Locate the cell with the specified text and output its [x, y] center coordinate. 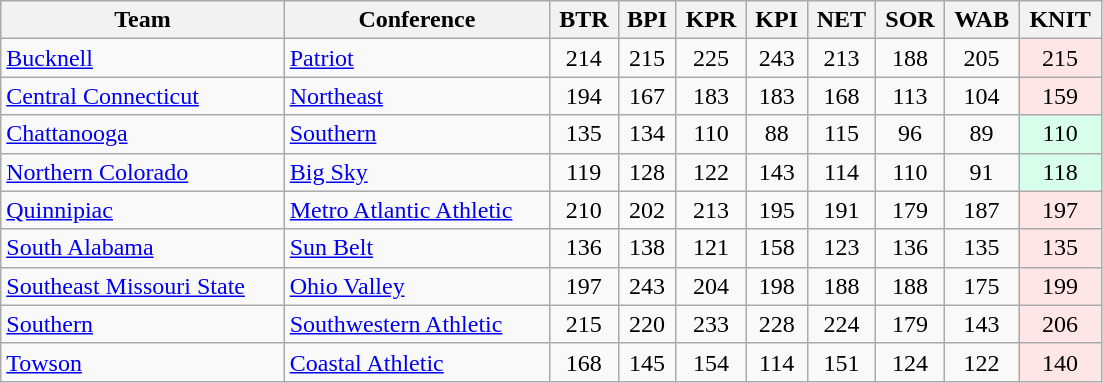
KPI [776, 20]
Patriot [416, 58]
89 [982, 134]
121 [711, 248]
Big Sky [416, 172]
113 [910, 96]
Southwestern Athletic [416, 324]
Team [142, 20]
Coastal Athletic [416, 362]
204 [711, 286]
119 [584, 172]
138 [647, 248]
233 [711, 324]
123 [842, 248]
91 [982, 172]
96 [910, 134]
202 [647, 210]
124 [910, 362]
Chattanooga [142, 134]
Southeast Missouri State [142, 286]
88 [776, 134]
187 [982, 210]
Metro Atlantic Athletic [416, 210]
118 [1060, 172]
154 [711, 362]
Northern Colorado [142, 172]
167 [647, 96]
WAB [982, 20]
225 [711, 58]
BPI [647, 20]
134 [647, 134]
Quinnipiac [142, 210]
191 [842, 210]
104 [982, 96]
BTR [584, 20]
224 [842, 324]
Ohio Valley [416, 286]
NET [842, 20]
115 [842, 134]
145 [647, 362]
South Alabama [142, 248]
159 [1060, 96]
Northeast [416, 96]
Sun Belt [416, 248]
205 [982, 58]
140 [1060, 362]
214 [584, 58]
175 [982, 286]
198 [776, 286]
158 [776, 248]
KNIT [1060, 20]
151 [842, 362]
128 [647, 172]
Bucknell [142, 58]
Central Connecticut [142, 96]
206 [1060, 324]
228 [776, 324]
SOR [910, 20]
Towson [142, 362]
199 [1060, 286]
KPR [711, 20]
220 [647, 324]
Conference [416, 20]
195 [776, 210]
194 [584, 96]
210 [584, 210]
